Return (x, y) of the center of cell containing provided text 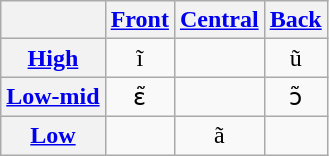
Low-mid (53, 97)
Central (219, 20)
Back (296, 20)
ũ (296, 58)
ɔ̃ (296, 97)
ã (219, 135)
ɛ̃ (140, 97)
High (53, 58)
ĩ (140, 58)
Front (140, 20)
Low (53, 135)
